Provide the (x, y) coordinate of the cell's center where the given text is located.  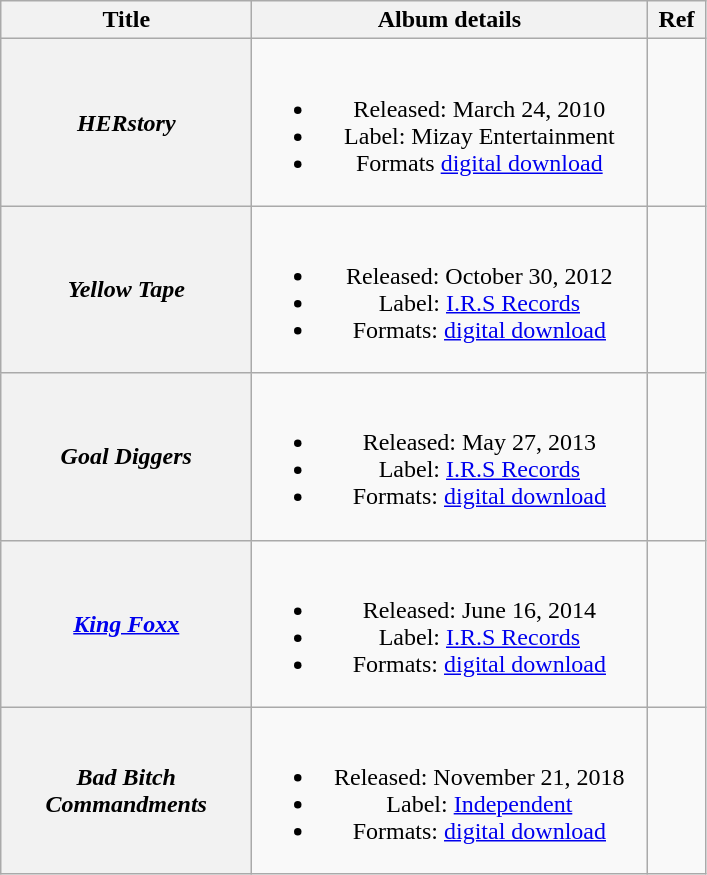
Released: May 27, 2013Label: I.R.S RecordsFormats: digital download (450, 456)
HERstory (126, 122)
Bad Bitch Commandments (126, 790)
Title (126, 20)
Released: March 24, 2010Label: Mizay EntertainmentFormats digital download (450, 122)
Goal Diggers (126, 456)
Yellow Tape (126, 290)
Ref (676, 20)
Album details (450, 20)
Released: June 16, 2014Label: I.R.S RecordsFormats: digital download (450, 624)
King Foxx (126, 624)
Released: October 30, 2012Label: I.R.S RecordsFormats: digital download (450, 290)
Released: November 21, 2018Label: IndependentFormats: digital download (450, 790)
